From the cell containing the given text, extract its center point as [x, y] coordinate. 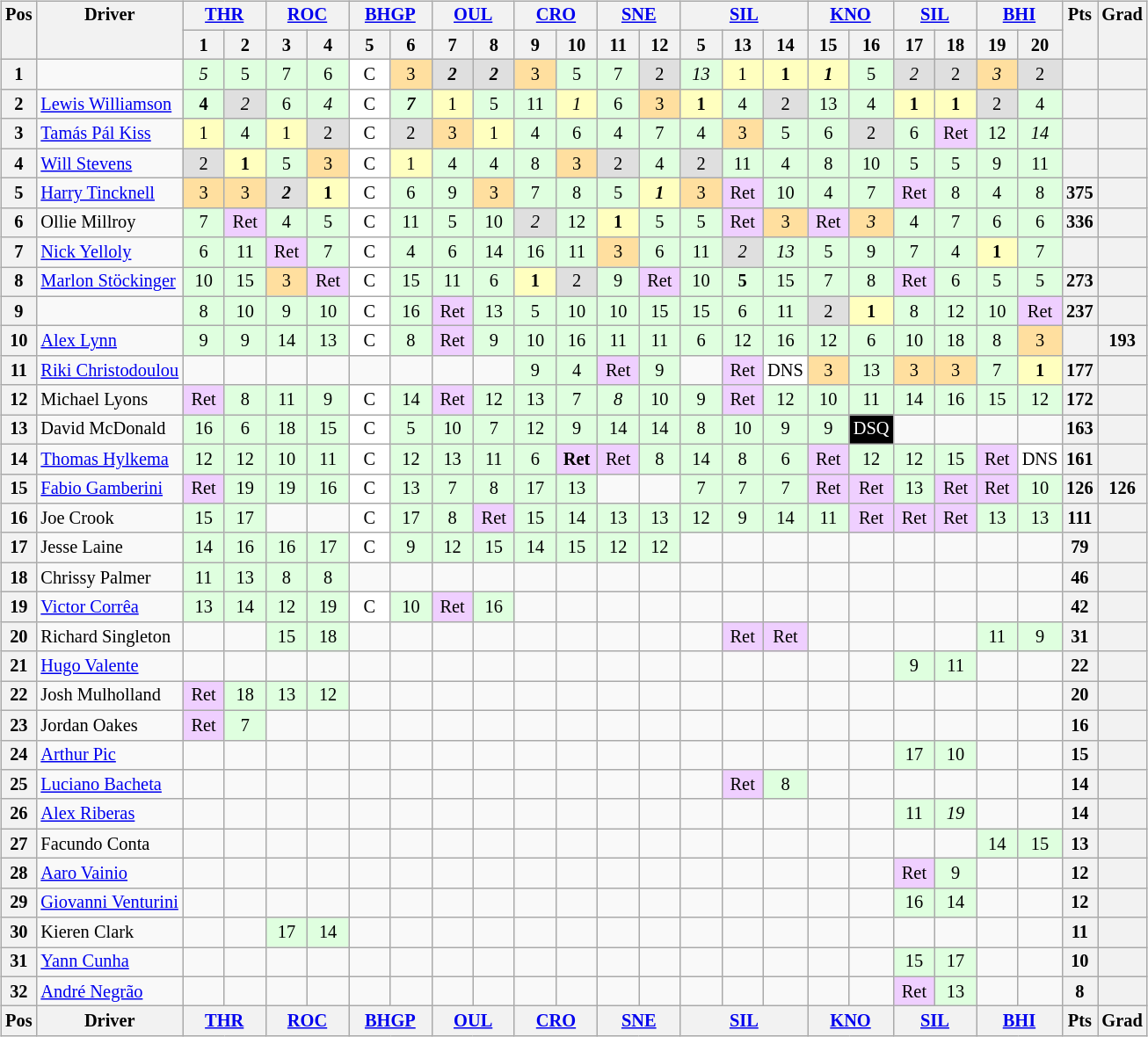
Harry Tincknell [109, 193]
André Negrão [109, 991]
24 [18, 755]
Alex Lynn [109, 341]
23 [18, 725]
Tamás Pál Kiss [109, 134]
25 [18, 785]
Arthur Pic [109, 755]
Luciano Bacheta [109, 785]
30 [18, 932]
Ollie Millroy [109, 222]
Aaro Vainio [109, 874]
237 [1079, 311]
375 [1079, 193]
27 [18, 844]
Fabio Gamberini [109, 489]
Joe Crook [109, 518]
Marlon Stöckinger [109, 282]
42 [1079, 607]
Riki Christodoulou [109, 371]
111 [1079, 518]
Nick Yelloly [109, 252]
Josh Mulholland [109, 696]
Facundo Conta [109, 844]
Alex Riberas [109, 814]
336 [1079, 222]
DSQ [871, 430]
28 [18, 874]
Jesse Laine [109, 548]
161 [1079, 459]
Kieren Clark [109, 932]
26 [18, 814]
163 [1079, 430]
Thomas Hylkema [109, 459]
177 [1079, 371]
David McDonald [109, 430]
Will Stevens [109, 163]
273 [1079, 282]
193 [1122, 341]
46 [1079, 577]
Victor Corrêa [109, 607]
79 [1079, 548]
Michael Lyons [109, 400]
Lewis Williamson [109, 105]
172 [1079, 400]
29 [18, 903]
Chrissy Palmer [109, 577]
21 [18, 666]
Jordan Oakes [109, 725]
Giovanni Venturini [109, 903]
32 [18, 991]
Richard Singleton [109, 636]
Yann Cunha [109, 962]
Hugo Valente [109, 666]
